Identify which cell holds the provided text, then report its (x, y) central coordinate. 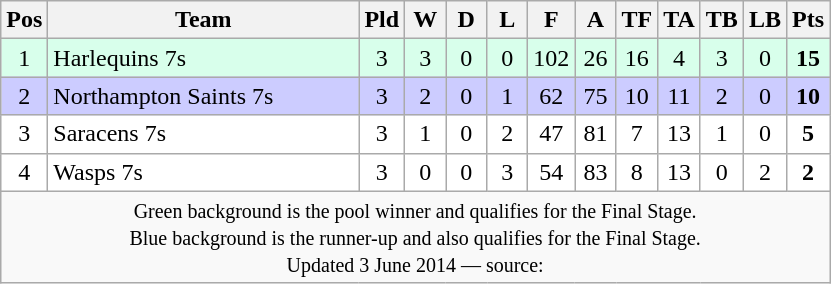
81 (596, 134)
Wasps 7s (204, 172)
54 (552, 172)
A (596, 20)
W (426, 20)
Harlequins 7s (204, 58)
L (508, 20)
D (466, 20)
26 (596, 58)
LB (764, 20)
16 (637, 58)
62 (552, 96)
F (552, 20)
TF (637, 20)
102 (552, 58)
75 (596, 96)
7 (637, 134)
11 (680, 96)
5 (808, 134)
Pts (808, 20)
TB (722, 20)
83 (596, 172)
Pos (24, 20)
Pld (382, 20)
Saracens 7s (204, 134)
47 (552, 134)
Northampton Saints 7s (204, 96)
Team (204, 20)
TA (680, 20)
8 (637, 172)
15 (808, 58)
